Scan for the cell matching the given text and deliver its (x, y) coordinate at center. 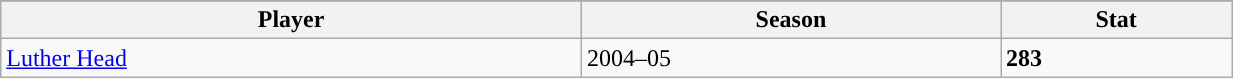
Season (790, 20)
Stat (1116, 20)
2004–05 (790, 58)
283 (1116, 58)
Luther Head (292, 58)
Player (292, 20)
